Search for the cell housing the specified text and yield its (x, y) center coordinate. 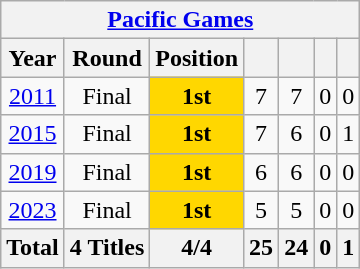
Round (107, 58)
24 (296, 248)
2023 (33, 210)
2019 (33, 172)
2015 (33, 134)
4 Titles (107, 248)
4/4 (197, 248)
Year (33, 58)
25 (262, 248)
Total (33, 248)
2011 (33, 96)
Position (197, 58)
Pacific Games (180, 20)
